For the text-containing cell, return its midpoint in (x, y) coordinate format. 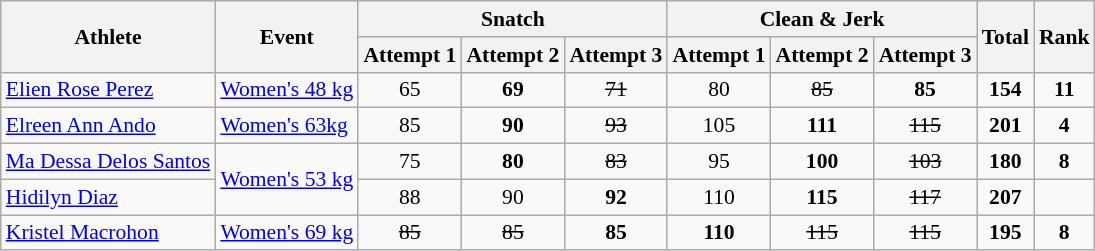
105 (718, 126)
Athlete (108, 36)
88 (410, 197)
195 (1006, 233)
71 (616, 90)
Kristel Macrohon (108, 233)
69 (512, 90)
180 (1006, 162)
Snatch (512, 19)
Clean & Jerk (822, 19)
4 (1064, 126)
Event (286, 36)
Elreen Ann Ando (108, 126)
Rank (1064, 36)
Hidilyn Diaz (108, 197)
93 (616, 126)
Ma Dessa Delos Santos (108, 162)
Elien Rose Perez (108, 90)
117 (926, 197)
Women's 63kg (286, 126)
Total (1006, 36)
207 (1006, 197)
201 (1006, 126)
65 (410, 90)
103 (926, 162)
100 (822, 162)
83 (616, 162)
11 (1064, 90)
111 (822, 126)
75 (410, 162)
Women's 48 kg (286, 90)
154 (1006, 90)
Women's 69 kg (286, 233)
Women's 53 kg (286, 180)
92 (616, 197)
95 (718, 162)
